Find where the given text appears and provide that cell's center as (x, y) coordinate. 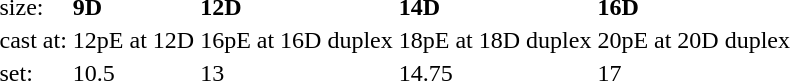
18pE at 18D duplex (495, 40)
16pE at 16D duplex (297, 40)
12pE at 12D (133, 40)
